Return the [X, Y] coordinate for the center point of the cell that contains the specified text.  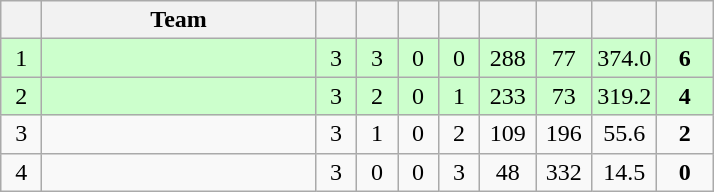
288 [508, 58]
73 [564, 96]
319.2 [624, 96]
14.5 [624, 172]
196 [564, 134]
233 [508, 96]
48 [508, 172]
109 [508, 134]
374.0 [624, 58]
Team [179, 20]
55.6 [624, 134]
6 [685, 58]
332 [564, 172]
77 [564, 58]
